Scan for the cell matching the given text and deliver its (X, Y) coordinate at center. 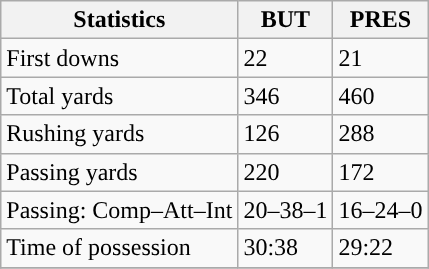
PRES (380, 20)
288 (380, 134)
22 (286, 58)
First downs (120, 58)
29:22 (380, 248)
21 (380, 58)
220 (286, 172)
30:38 (286, 248)
20–38–1 (286, 210)
Passing: Comp–Att–Int (120, 210)
Rushing yards (120, 134)
16–24–0 (380, 210)
460 (380, 96)
Passing yards (120, 172)
172 (380, 172)
346 (286, 96)
BUT (286, 20)
Total yards (120, 96)
Statistics (120, 20)
Time of possession (120, 248)
126 (286, 134)
